Output the [x, y] coordinate of the center of the cell containing the given text.  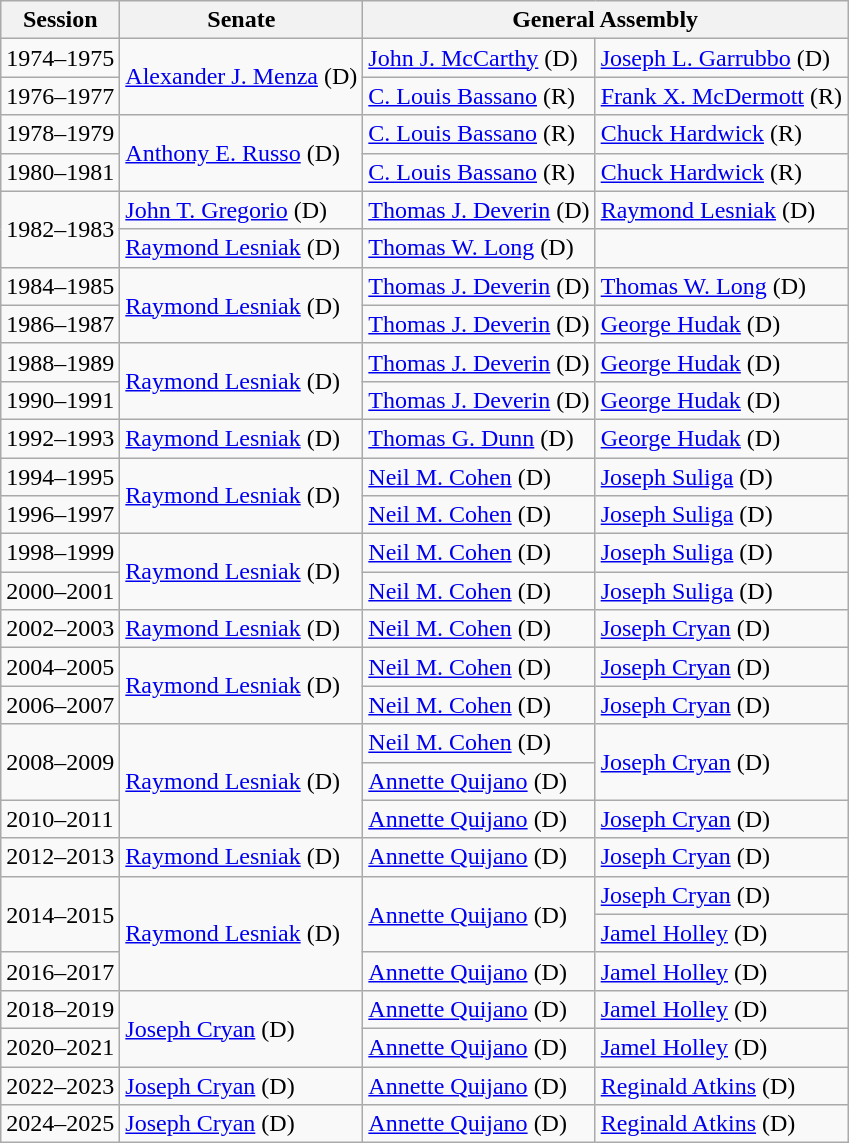
1982–1983 [60, 229]
2012–2013 [60, 857]
1974–1975 [60, 58]
John J. McCarthy (D) [479, 58]
1988–1989 [60, 362]
Alexander J. Menza (D) [242, 77]
1984–1985 [60, 286]
2020–2021 [60, 1047]
2014–2015 [60, 914]
Session [60, 20]
2008–2009 [60, 762]
2024–2025 [60, 1124]
1998–1999 [60, 553]
2022–2023 [60, 1085]
1986–1987 [60, 324]
1990–1991 [60, 400]
1994–1995 [60, 477]
1980–1981 [60, 172]
Frank X. McDermott (R) [721, 96]
Thomas G. Dunn (D) [479, 438]
2000–2001 [60, 591]
2016–2017 [60, 971]
2006–2007 [60, 705]
2018–2019 [60, 1009]
1992–1993 [60, 438]
Joseph L. Garrubbo (D) [721, 58]
2004–2005 [60, 667]
Anthony E. Russo (D) [242, 153]
2010–2011 [60, 819]
1976–1977 [60, 96]
2002–2003 [60, 629]
John T. Gregorio (D) [242, 210]
General Assembly [606, 20]
Senate [242, 20]
1996–1997 [60, 515]
1978–1979 [60, 134]
